Identify which cell holds the provided text, then report its [X, Y] central coordinate. 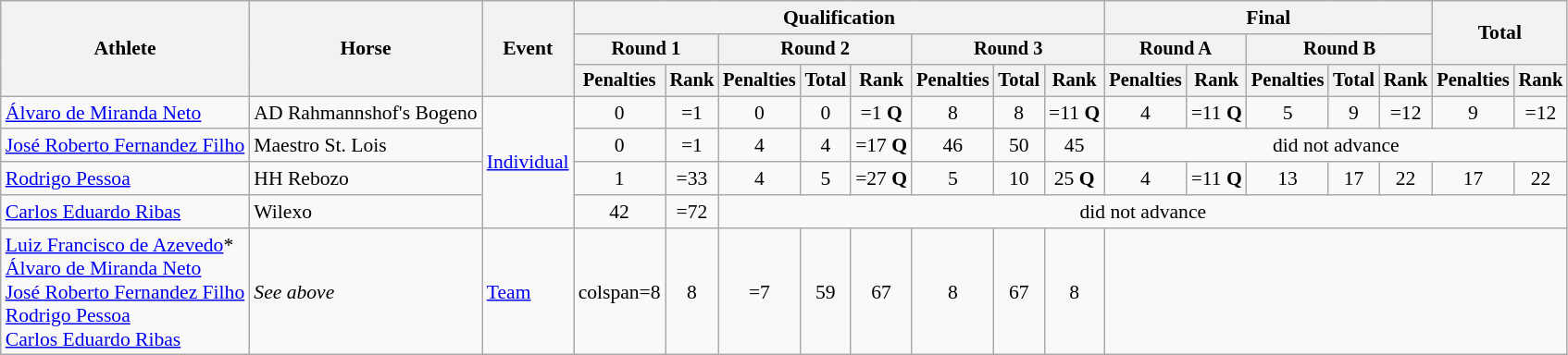
Round 3 [1008, 50]
46 [952, 146]
Maestro St. Lois [365, 146]
=72 [692, 212]
Wilexo [365, 212]
45 [1074, 146]
Event [528, 48]
42 [620, 212]
AD Rahmannshof's Bogeno [365, 113]
Rodrigo Pessoa [126, 178]
Round B [1339, 50]
1 [620, 178]
Horse [365, 48]
Round 2 [815, 50]
=33 [692, 178]
=27 Q [881, 178]
Athlete [126, 48]
Round A [1176, 50]
Carlos Eduardo Ribas [126, 212]
25 Q [1074, 178]
10 [1018, 178]
50 [1018, 146]
Individual [528, 162]
Final [1268, 18]
Qualification [840, 18]
Álvaro de Miranda Neto [126, 113]
13 [1288, 178]
Round 1 [646, 50]
=17 Q [881, 146]
=1 Q [881, 113]
HH Rebozo [365, 178]
José Roberto Fernandez Filho [126, 146]
